Extract the [x, y] coordinate from the center of the cell holding the provided text.  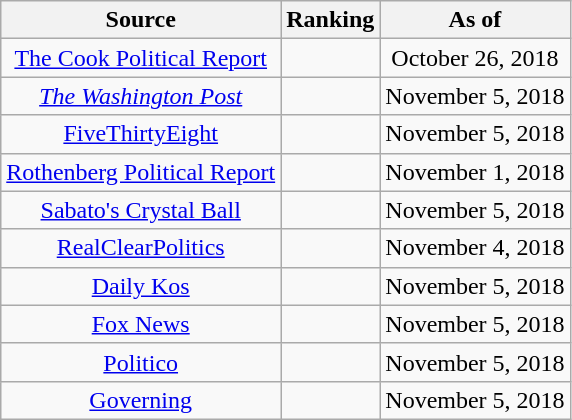
Fox News [141, 324]
Politico [141, 362]
Source [141, 20]
The Washington Post [141, 96]
RealClearPolitics [141, 248]
October 26, 2018 [475, 58]
Rothenberg Political Report [141, 172]
The Cook Political Report [141, 58]
Governing [141, 400]
Ranking [330, 20]
November 4, 2018 [475, 248]
Sabato's Crystal Ball [141, 210]
FiveThirtyEight [141, 134]
As of [475, 20]
November 1, 2018 [475, 172]
Daily Kos [141, 286]
